Extract the (x, y) coordinate from the center of the cell holding the provided text.  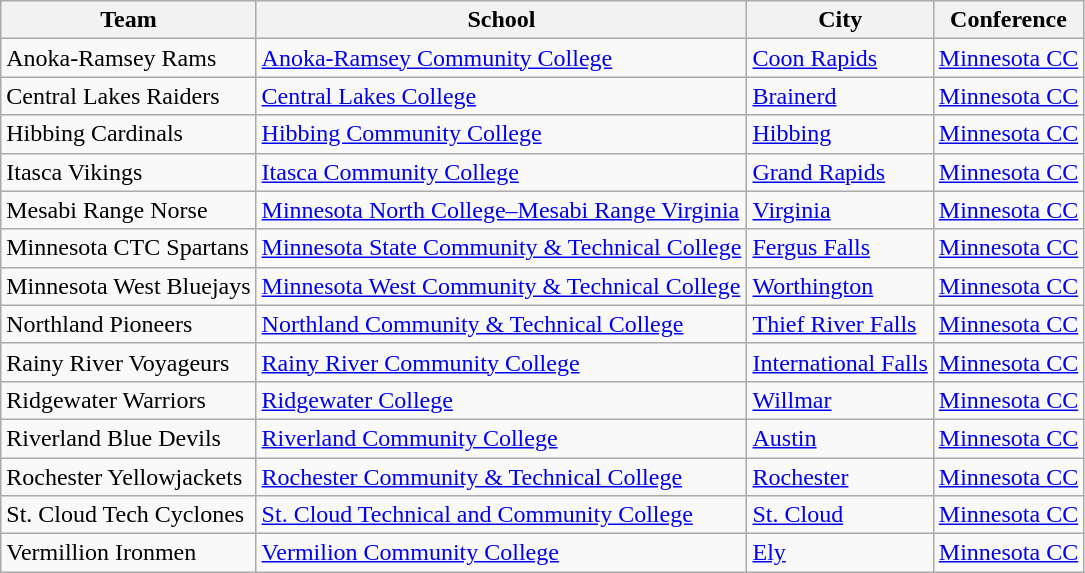
Vermilion Community College (502, 553)
Ridgewater College (502, 400)
Minnesota CTC Spartans (128, 248)
Anoka-Ramsey Community College (502, 58)
School (502, 20)
Northland Pioneers (128, 324)
Virginia (840, 210)
International Falls (840, 362)
Itasca Community College (502, 172)
Coon Rapids (840, 58)
Hibbing Community College (502, 134)
Austin (840, 438)
Itasca Vikings (128, 172)
Brainerd (840, 96)
Rochester Yellowjackets (128, 477)
St. Cloud Tech Cyclones (128, 515)
Rochester (840, 477)
Rainy River Community College (502, 362)
St. Cloud Technical and Community College (502, 515)
Ridgewater Warriors (128, 400)
St. Cloud (840, 515)
Team (128, 20)
Minnesota State Community & Technical College (502, 248)
City (840, 20)
Minnesota North College–Mesabi Range Virginia (502, 210)
Vermillion Ironmen (128, 553)
Hibbing (840, 134)
Thief River Falls (840, 324)
Anoka-Ramsey Rams (128, 58)
Mesabi Range Norse (128, 210)
Rochester Community & Technical College (502, 477)
Ely (840, 553)
Hibbing Cardinals (128, 134)
Riverland Blue Devils (128, 438)
Willmar (840, 400)
Grand Rapids (840, 172)
Central Lakes Raiders (128, 96)
Fergus Falls (840, 248)
Northland Community & Technical College (502, 324)
Minnesota West Bluejays (128, 286)
Rainy River Voyageurs (128, 362)
Central Lakes College (502, 96)
Conference (1008, 20)
Riverland Community College (502, 438)
Minnesota West Community & Technical College (502, 286)
Worthington (840, 286)
